Provide the [x, y] coordinate of the cell's center where the given text is located.  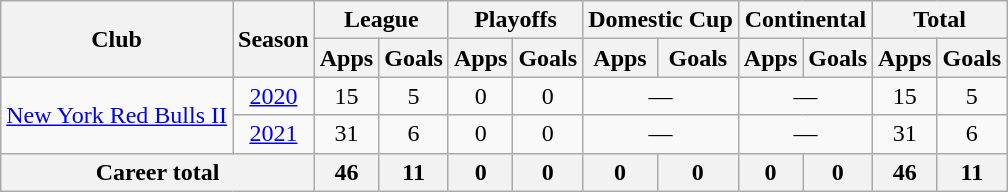
Continental [805, 20]
2021 [273, 134]
Career total [158, 172]
Domestic Cup [661, 20]
New York Red Bulls II [117, 115]
League [381, 20]
Season [273, 39]
Total [940, 20]
Playoffs [515, 20]
2020 [273, 96]
Club [117, 39]
